Locate the cell with the specified text and output its [x, y] center coordinate. 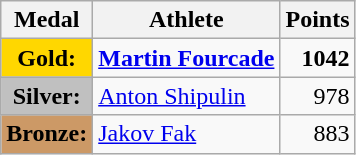
Anton Shipulin [186, 96]
Medal [47, 20]
Points [318, 20]
978 [318, 96]
Martin Fourcade [186, 58]
1042 [318, 58]
Athlete [186, 20]
Silver: [47, 96]
Gold: [47, 58]
Jakov Fak [186, 134]
Bronze: [47, 134]
883 [318, 134]
